For the text-containing cell, return its midpoint in (X, Y) coordinate format. 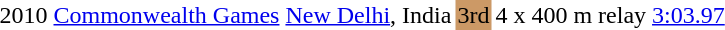
3rd (474, 15)
4 x 400 m relay (571, 15)
New Delhi, India (368, 15)
Commonwealth Games (166, 15)
